Detect which cell encompasses the target text, then output its (x, y) center coordinate. 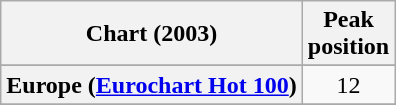
Europe (Eurochart Hot 100) (152, 85)
12 (348, 85)
Peakposition (348, 34)
Chart (2003) (152, 34)
